Find where the given text appears and provide that cell's center as (x, y) coordinate. 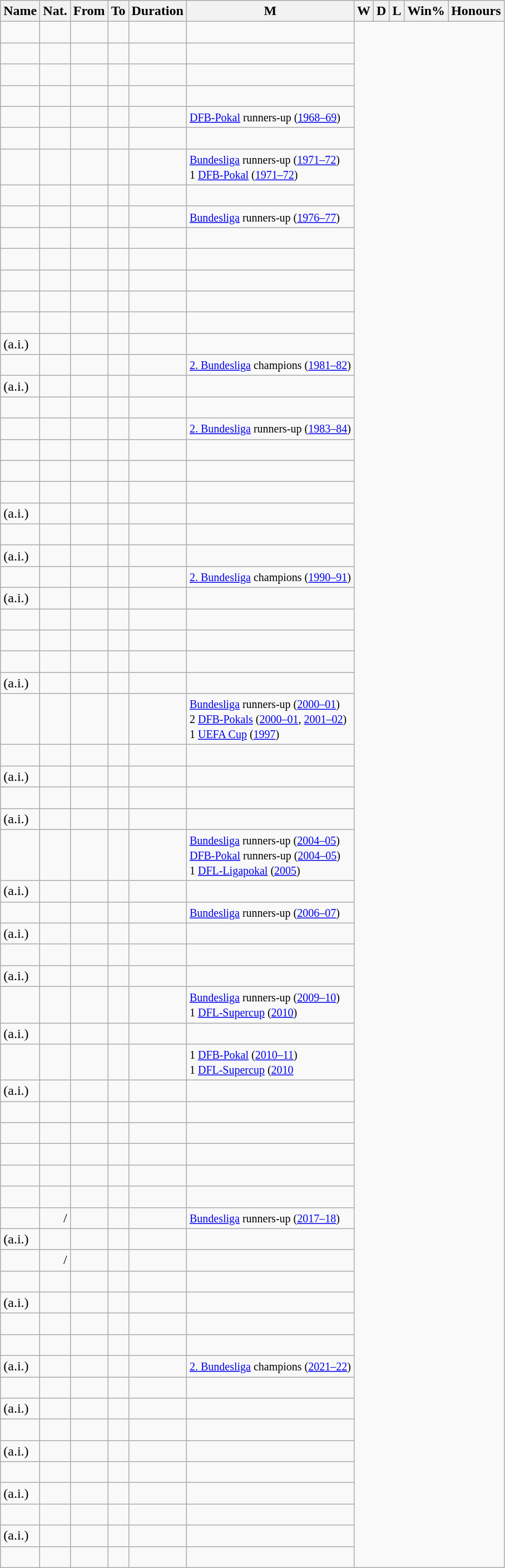
M (270, 11)
2. Bundesliga champions (1990–91) (270, 577)
To (118, 11)
Win% (426, 11)
From (89, 11)
Bundesliga runners-up (1971–72)1 DFB-Pokal (1971–72) (270, 167)
Nat. (55, 11)
D (381, 11)
Honours (476, 11)
DFB-Pokal runners-up (1968–69) (270, 117)
Bundesliga runners-up (2006–07) (270, 912)
Bundesliga runners-up (1976–77) (270, 217)
Bundesliga runners-up (2000–01)2 DFB-Pokals (2000–01, 2001–02)1 UEFA Cup (1997) (270, 719)
2. Bundesliga runners-up (1983–84) (270, 429)
2. Bundesliga champions (2021–22) (270, 1366)
L (397, 11)
Name (20, 11)
Bundesliga runners-up (2017–18) (270, 1218)
Bundesliga runners-up (2009–10)1 DFL-Supercup (2010) (270, 1004)
Duration (157, 11)
W (364, 11)
2. Bundesliga champions (1981–82) (270, 365)
1 DFB-Pokal (2010–11)1 DFL-Supercup (2010 (270, 1062)
Bundesliga runners-up (2004–05)DFB-Pokal runners-up (2004–05)1 DFL-Ligapokal (2005) (270, 855)
